From the cell containing the given text, extract its center point as [X, Y] coordinate. 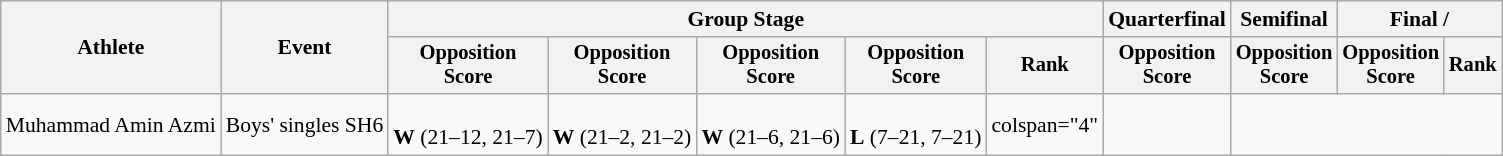
L (7–21, 7–21) [916, 124]
Group Stage [746, 19]
Event [305, 48]
Semifinal [1284, 19]
W (21–2, 21–2) [622, 124]
Muhammad Amin Azmi [111, 124]
colspan="4" [1044, 124]
Athlete [111, 48]
Quarterfinal [1167, 19]
W (21–12, 21–7) [468, 124]
Boys' singles SH6 [305, 124]
Final / [1419, 19]
W (21–6, 21–6) [770, 124]
